For the text-containing cell, return its midpoint in [x, y] coordinate format. 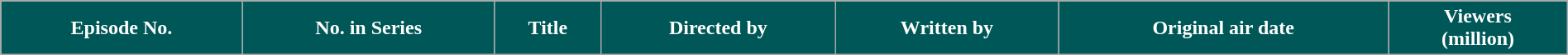
No. in Series [369, 28]
Viewers(million) [1479, 28]
Original air date [1224, 28]
Written by [946, 28]
Episode No. [122, 28]
Title [547, 28]
Directed by [718, 28]
